From the cell containing the given text, extract its center point as (x, y) coordinate. 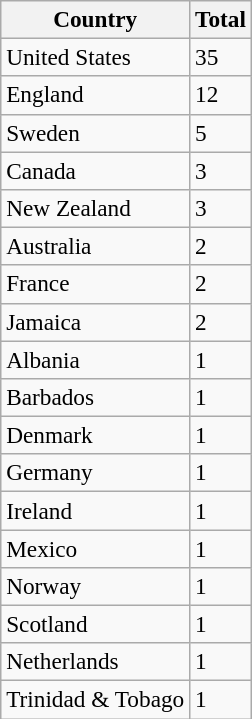
Australia (96, 246)
5 (221, 133)
12 (221, 95)
United States (96, 57)
Sweden (96, 133)
Norway (96, 586)
Albania (96, 359)
Trinidad & Tobago (96, 699)
Scotland (96, 624)
Jamaica (96, 322)
Netherlands (96, 662)
Country (96, 19)
Canada (96, 170)
Ireland (96, 510)
35 (221, 57)
New Zealand (96, 208)
France (96, 284)
Barbados (96, 397)
Mexico (96, 548)
Denmark (96, 435)
Total (221, 19)
England (96, 95)
Germany (96, 473)
